Determine the [X, Y] coordinate at the center of the cell enclosing the given text.  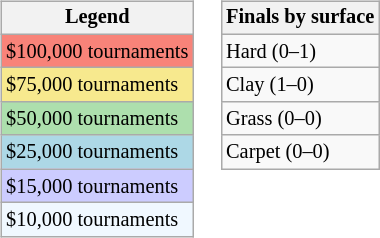
$25,000 tournaments [97, 152]
Finals by surface [300, 18]
Grass (0–0) [300, 119]
$10,000 tournaments [97, 220]
Carpet (0–0) [300, 152]
Legend [97, 18]
$50,000 tournaments [97, 119]
$75,000 tournaments [97, 85]
Clay (1–0) [300, 85]
Hard (0–1) [300, 51]
$15,000 tournaments [97, 186]
$100,000 tournaments [97, 51]
